Return the (x, y) coordinate for the center point of the cell that contains the specified text.  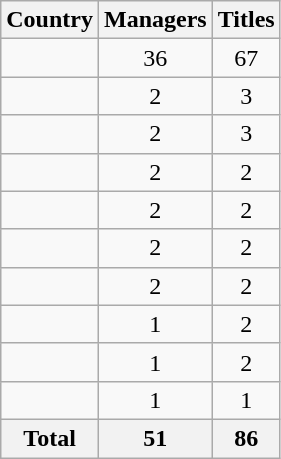
Country (50, 20)
86 (246, 438)
Total (50, 438)
67 (246, 58)
Titles (246, 20)
51 (155, 438)
36 (155, 58)
Managers (155, 20)
